Output the [X, Y] coordinate of the center of the cell containing the given text.  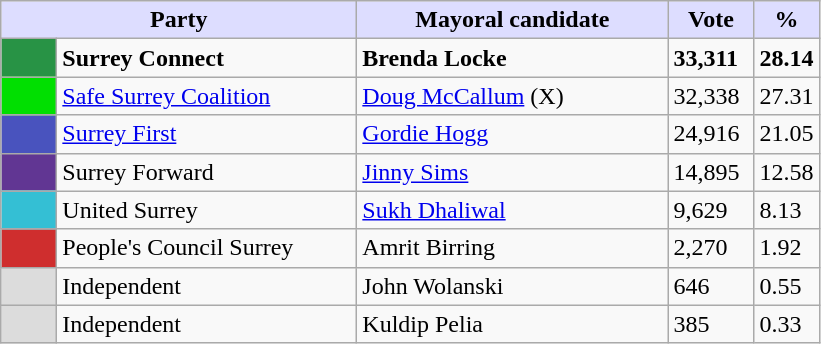
385 [711, 324]
14,895 [711, 172]
33,311 [711, 58]
32,338 [711, 96]
People's Council Surrey [207, 248]
Surrey Connect [207, 58]
24,916 [711, 134]
% [786, 20]
2,270 [711, 248]
Gordie Hogg [512, 134]
Brenda Locke [512, 58]
0.55 [786, 286]
27.31 [786, 96]
646 [711, 286]
Surrey First [207, 134]
21.05 [786, 134]
Safe Surrey Coalition [207, 96]
Mayoral candidate [512, 20]
Party [179, 20]
Surrey Forward [207, 172]
9,629 [711, 210]
Amrit Birring [512, 248]
Jinny Sims [512, 172]
0.33 [786, 324]
Kuldip Pelia [512, 324]
28.14 [786, 58]
John Wolanski [512, 286]
Sukh Dhaliwal [512, 210]
8.13 [786, 210]
1.92 [786, 248]
Vote [711, 20]
12.58 [786, 172]
Doug McCallum (X) [512, 96]
United Surrey [207, 210]
